Detect which cell encompasses the target text, then output its [X, Y] center coordinate. 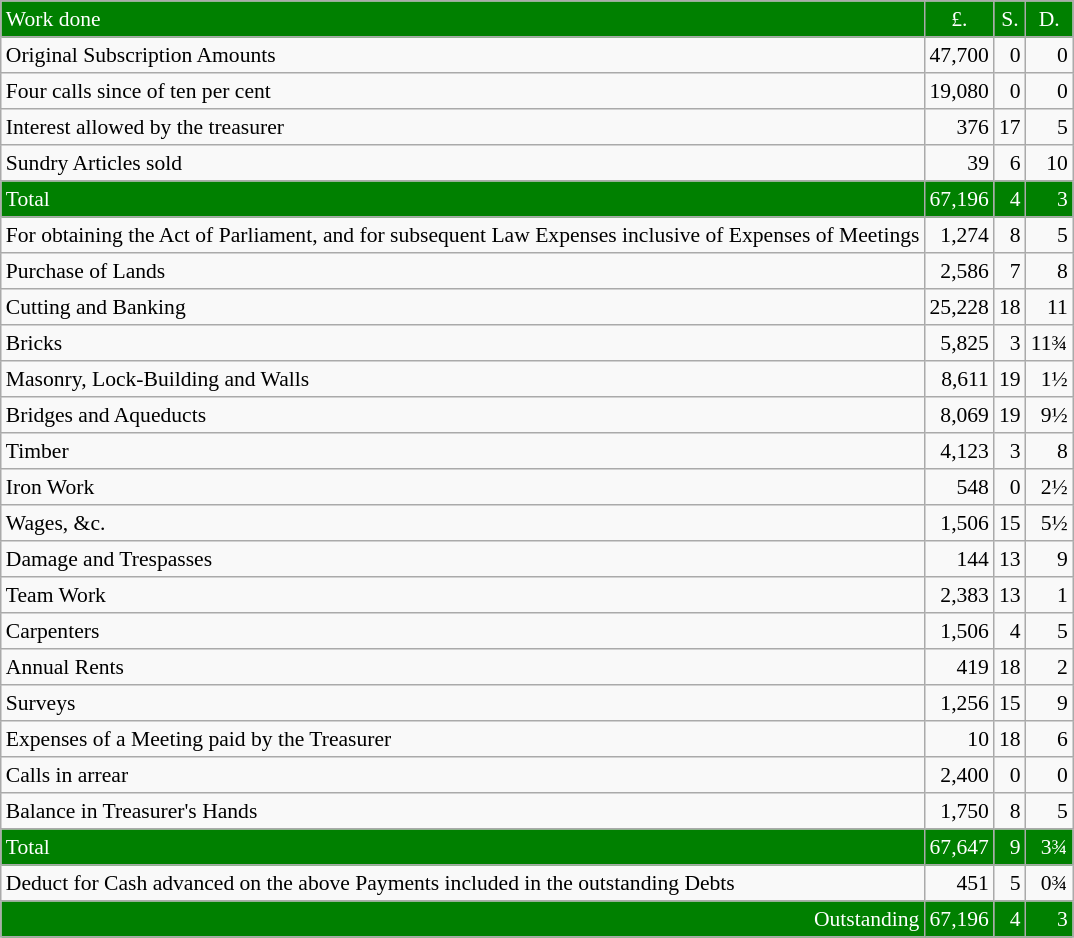
Work done [463, 19]
0¾ [1050, 884]
5,825 [958, 343]
144 [958, 559]
Carpenters [463, 632]
9½ [1050, 415]
1 [1050, 596]
11¾ [1050, 343]
11 [1050, 307]
2 [1050, 668]
7 [1010, 271]
Balance in Treasurer's Hands [463, 812]
Deduct for Cash advanced on the above Payments included in the outstanding Debts [463, 884]
Team Work [463, 596]
8,069 [958, 415]
548 [958, 487]
376 [958, 127]
2,383 [958, 596]
£. [958, 19]
Four calls since of ten per cent [463, 91]
Wages, &c. [463, 523]
4,123 [958, 451]
Annual Rents [463, 668]
451 [958, 884]
S. [1010, 19]
Purchase of Lands [463, 271]
2½ [1050, 487]
2,586 [958, 271]
1,274 [958, 235]
Damage and Trespasses [463, 559]
1½ [1050, 379]
Bridges and Aqueducts [463, 415]
Cutting and Banking [463, 307]
Bricks [463, 343]
Timber [463, 451]
3¾ [1050, 848]
Sundry Articles sold [463, 163]
2,400 [958, 776]
17 [1010, 127]
Interest allowed by the treasurer [463, 127]
Original Subscription Amounts [463, 55]
47,700 [958, 55]
Iron Work [463, 487]
Masonry, Lock-Building and Walls [463, 379]
67,647 [958, 848]
For obtaining the Act of Parliament, and for subsequent Law Expenses inclusive of Expenses of Meetings [463, 235]
Surveys [463, 704]
1,750 [958, 812]
D. [1050, 19]
Outstanding [463, 920]
Expenses of a Meeting paid by the Treasurer [463, 740]
19,080 [958, 91]
1,256 [958, 704]
8,611 [958, 379]
25,228 [958, 307]
39 [958, 163]
419 [958, 668]
Calls in arrear [463, 776]
5½ [1050, 523]
